Search for the cell housing the specified text and yield its [X, Y] center coordinate. 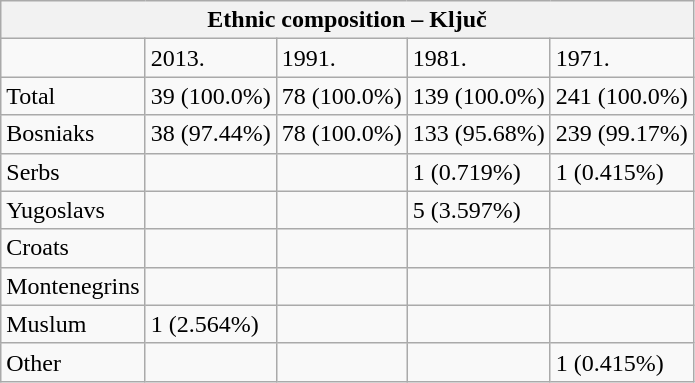
Yugoslavs [73, 210]
Montenegrins [73, 286]
38 (97.44%) [210, 134]
1981. [478, 58]
2013. [210, 58]
5 (3.597%) [478, 210]
Total [73, 96]
1 (2.564%) [210, 324]
133 (95.68%) [478, 134]
1 (0.719%) [478, 172]
239 (99.17%) [622, 134]
Bosniaks [73, 134]
Ethnic composition – Ključ [348, 20]
Serbs [73, 172]
39 (100.0%) [210, 96]
1971. [622, 58]
241 (100.0%) [622, 96]
Other [73, 362]
Muslum [73, 324]
1991. [342, 58]
139 (100.0%) [478, 96]
Croats [73, 248]
